For the text-containing cell, return its midpoint in [x, y] coordinate format. 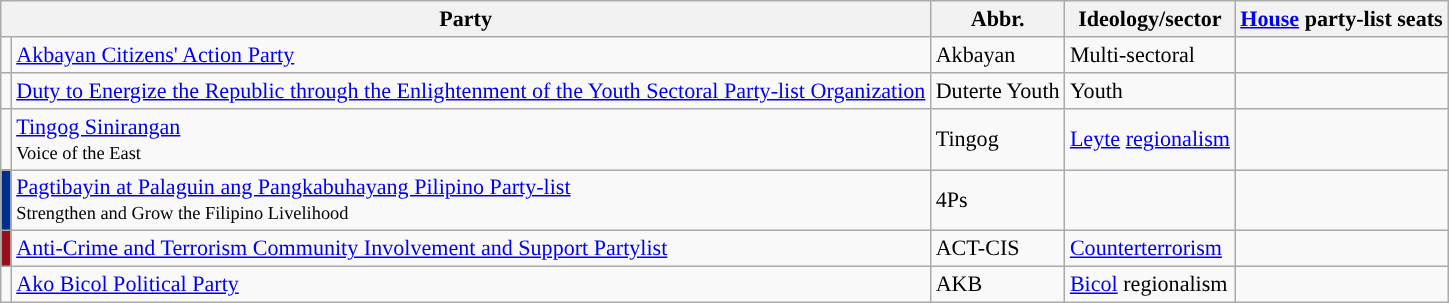
Ako Bicol Political Party [470, 284]
Abbr. [998, 18]
Multi-sectoral [1150, 54]
Duty to Energize the Republic through the Enlightenment of the Youth Sectoral Party-list Organization [470, 90]
Counterterrorism [1150, 249]
AKB [998, 284]
Bicol regionalism [1150, 284]
4Ps [998, 200]
Akbayan Citizens' Action Party [470, 54]
Tingog [998, 138]
Ideology/sector [1150, 18]
Tingog SiniranganVoice of the East [470, 138]
Duterte Youth [998, 90]
Pagtibayin at Palaguin ang Pangkabuhayang Pilipino Party-listStrengthen and Grow the Filipino Livelihood [470, 200]
Party [466, 18]
Youth [1150, 90]
Leyte regionalism [1150, 138]
ACT-CIS [998, 249]
Anti-Crime and Terrorism Community Involvement and Support Partylist [470, 249]
Akbayan [998, 54]
House party-list seats [1342, 18]
